Scan for the cell matching the given text and deliver its (X, Y) coordinate at center. 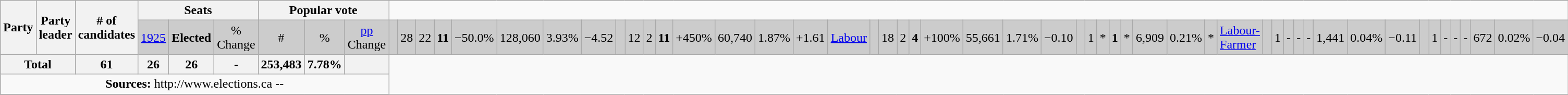
−50.0% (474, 38)
12 (634, 38)
+1.61 (810, 38)
61 (106, 64)
3.93% (562, 38)
1925 (153, 38)
+100% (942, 38)
% (324, 38)
7.78% (324, 64)
1.87% (774, 38)
18 (888, 38)
Popular vote (323, 10)
672 (1483, 38)
6,909 (1150, 38)
1.71% (1022, 38)
Total (38, 64)
0.02% (1514, 38)
Labour (849, 38)
% Change (236, 38)
−0.04 (1550, 38)
Elected (192, 38)
−0.10 (1058, 38)
−4.52 (598, 38)
128,060 (520, 38)
pp Change (366, 38)
+450% (694, 38)
# of candidates (106, 27)
22 (425, 38)
4 (915, 38)
Party (18, 27)
# (281, 38)
Party leader (55, 27)
0.04% (1367, 38)
Labour-Farmer (1240, 38)
253,483 (281, 64)
1,441 (1330, 38)
−0.11 (1403, 38)
0.21% (1185, 38)
Seats (198, 10)
Sources: http://www.elections.ca -- (195, 84)
28 (407, 38)
60,740 (735, 38)
55,661 (983, 38)
